Return the [X, Y] coordinate for the center point of the cell that contains the specified text.  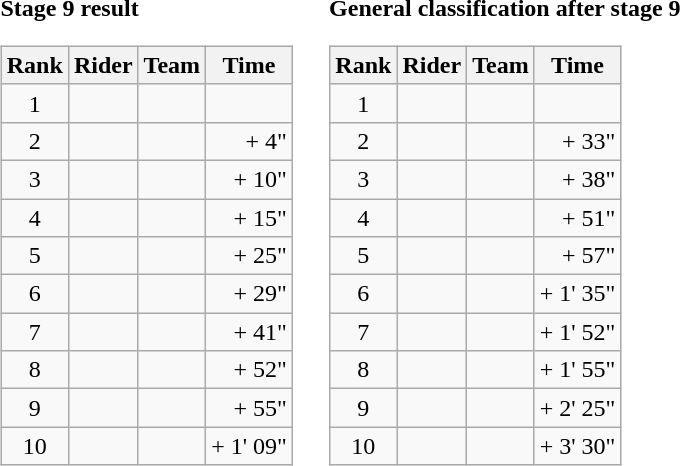
+ 1' 09" [250, 446]
+ 1' 52" [578, 332]
+ 41" [250, 332]
+ 57" [578, 256]
+ 10" [250, 179]
+ 55" [250, 408]
+ 15" [250, 217]
+ 4" [250, 141]
+ 33" [578, 141]
+ 3' 30" [578, 446]
+ 1' 55" [578, 370]
+ 38" [578, 179]
+ 52" [250, 370]
+ 2' 25" [578, 408]
+ 29" [250, 294]
+ 25" [250, 256]
+ 1' 35" [578, 294]
+ 51" [578, 217]
